For the text-containing cell, return its midpoint in [X, Y] coordinate format. 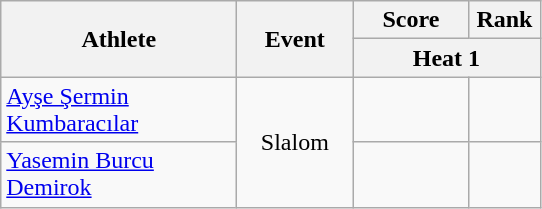
Event [295, 39]
Yasemin Burcu Demirok [119, 174]
Heat 1 [446, 58]
Ayşe Şermin Kumbaracılar [119, 110]
Score [411, 20]
Rank [504, 20]
Slalom [295, 142]
Athlete [119, 39]
